Return [X, Y] of the center of cell containing provided text 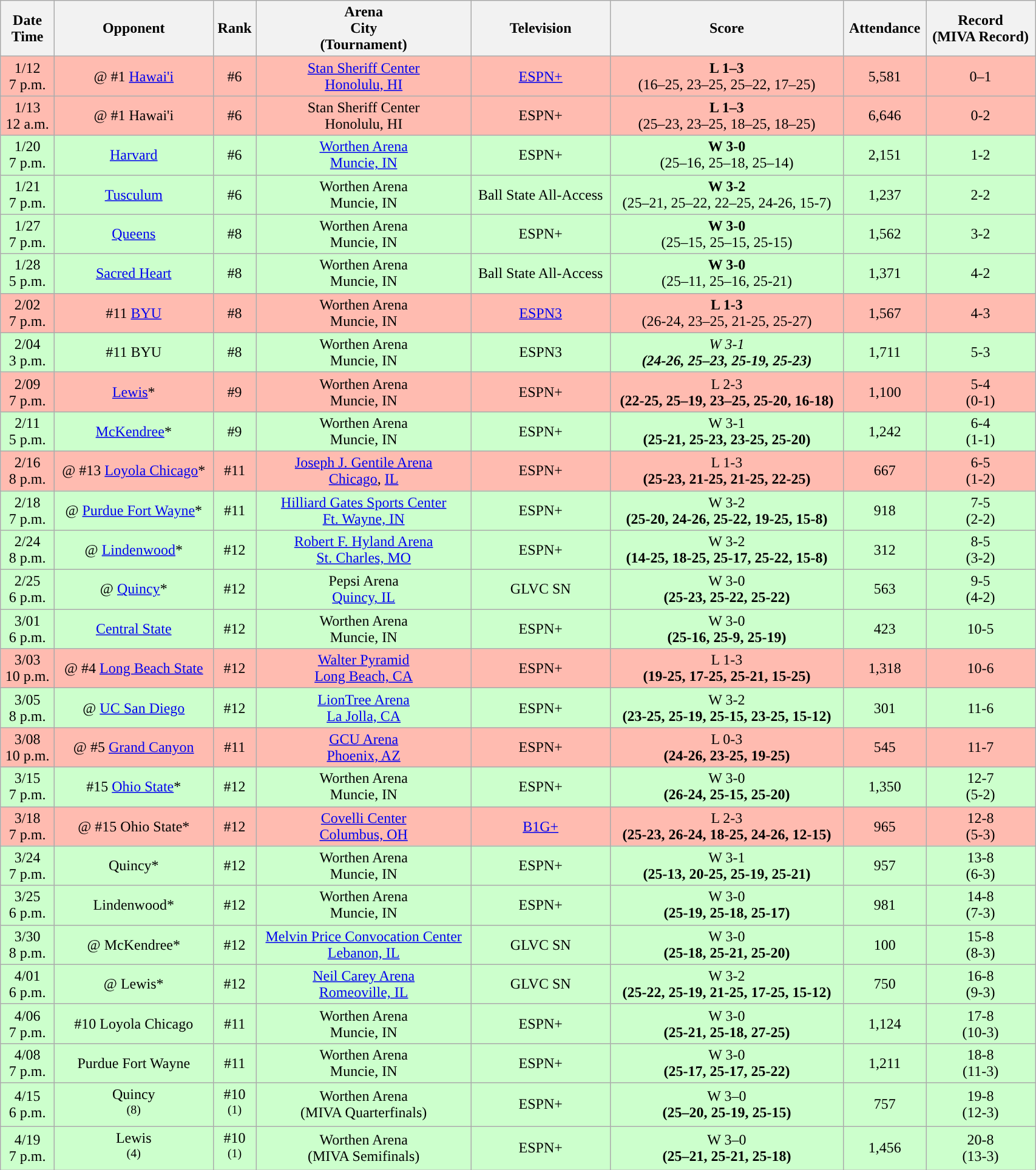
757 [885, 1104]
Sacred Heart [134, 273]
W 3-2(14-25, 18-25, 25-17, 25-22, 15-8) [726, 550]
2/115 p.m. [28, 431]
2/027 p.m. [28, 313]
B1G+ [540, 827]
3-2 [981, 234]
L 2-3(22-25, 25–19, 23–25, 25-20, 16-18) [726, 392]
4-2 [981, 273]
7-5(2-2) [981, 510]
Opponent [134, 29]
19-8 (12-3) [981, 1104]
Worthen Arena(MIVA Semifinals) [364, 1148]
4/156 p.m. [28, 1104]
Tusculum [134, 194]
301 [885, 708]
Robert F. Hyland ArenaSt. Charles, MO [364, 550]
20-8 (13-3) [981, 1148]
@ #4 Long Beach State [134, 669]
2/248 p.m. [28, 550]
1,371 [885, 273]
1,711 [885, 352]
Lewis* [134, 392]
1,350 [885, 786]
1,211 [885, 1063]
@ Lewis* [134, 984]
4/016 p.m. [28, 984]
3/187 p.m. [28, 827]
Covelli CenterColumbus, OH [364, 827]
981 [885, 905]
667 [885, 471]
@ McKendree* [134, 944]
@ #5 Grand Canyon [134, 748]
3/256 p.m. [28, 905]
3/058 p.m. [28, 708]
3/247 p.m. [28, 865]
W 3-0 (25–16, 25–18, 25–14) [726, 155]
W 3-1(25-13, 20-25, 25-19, 25-21) [726, 865]
McKendree* [134, 431]
5-4(0-1) [981, 392]
6-4(1-1) [981, 431]
W 3-2(25-22, 25-19, 21-25, 17-25, 15-12) [726, 984]
W 3-0 (25–15, 25–15, 25-15) [726, 234]
0-2 [981, 115]
563 [885, 590]
@ #13 Loyola Chicago* [134, 471]
@ Purdue Fort Wayne* [134, 510]
1,562 [885, 234]
3/157 p.m. [28, 786]
Lewis (4) [134, 1148]
ArenaCity(Tournament) [364, 29]
L 2-3(25-23, 26-24, 18-25, 24-26, 12-15) [726, 827]
545 [885, 748]
2/168 p.m. [28, 471]
W 3-0 (25–11, 25–16, 25-21) [726, 273]
Record(MIVA Record) [981, 29]
2/187 p.m. [28, 510]
W 3-2(23-25, 25-19, 25-15, 23-25, 15-12) [726, 708]
Lindenwood* [134, 905]
DateTime [28, 29]
W 3-1 (24-26, 25–23, 25-19, 25-23) [726, 352]
918 [885, 510]
10-5 [981, 629]
12-8(5-3) [981, 827]
11-7 [981, 748]
1/277 p.m. [28, 234]
Queens [134, 234]
Quincy (8) [134, 1104]
Pepsi ArenaQuincy, IL [364, 590]
Score [726, 29]
423 [885, 629]
LionTree ArenaLa Jolla, CA [364, 708]
W 3-1(25-21, 25-23, 23-25, 25-20) [726, 431]
L 1-3(19-25, 17-25, 25-21, 15-25) [726, 669]
5,581 [885, 76]
14-8(7-3) [981, 905]
1,242 [885, 431]
1,124 [885, 1023]
W 3-0(25-19, 25-18, 25-17) [726, 905]
965 [885, 827]
L 1-3 (26-24, 23–25, 21-25, 25-27) [726, 313]
@ Lindenwood* [134, 550]
12-7(5-2) [981, 786]
0–1 [981, 76]
Hilliard Gates Sports CenterFt. Wayne, IN [364, 510]
GCU ArenaPhoenix, AZ [364, 748]
Worthen Arena(MIVA Quarterfinals) [364, 1104]
L 1–3 (25–23, 23–25, 18–25, 18–25) [726, 115]
750 [885, 984]
1-2 [981, 155]
Melvin Price Convocation CenterLebanon, IL [364, 944]
16-8(9-3) [981, 984]
5-3 [981, 352]
1,100 [885, 392]
18-8(11-3) [981, 1063]
W 3-0(25-17, 25-17, 25-22) [726, 1063]
6,646 [885, 115]
17-8(10-3) [981, 1023]
Television [540, 29]
3/0310 p.m. [28, 669]
2,151 [885, 155]
8-5(3-2) [981, 550]
W 3-0(25-21, 25-18, 27-25) [726, 1023]
W 3-0(25-23, 25-22, 25-22) [726, 590]
Central State [134, 629]
@ #15 Ohio State* [134, 827]
W 3–0(25–21, 25-21, 25-18) [726, 1148]
W 3-2 (25–21, 25–22, 22–25, 24-26, 15-7) [726, 194]
4/067 p.m. [28, 1023]
1,567 [885, 313]
2/256 p.m. [28, 590]
#10 Loyola Chicago [134, 1023]
W 3–0(25–20, 25-19, 25-15) [726, 1104]
W 3-0(26-24, 25-15, 25-20) [726, 786]
1/217 p.m. [28, 194]
15-8(8-3) [981, 944]
1,456 [885, 1148]
Neil Carey ArenaRomeoville, IL [364, 984]
312 [885, 550]
1/127 p.m. [28, 76]
957 [885, 865]
1,237 [885, 194]
L 1–3 (16–25, 23–25, 25–22, 17–25) [726, 76]
#15 Ohio State* [134, 786]
1/1312 a.m. [28, 115]
4-3 [981, 313]
3/0810 p.m. [28, 748]
2/097 p.m. [28, 392]
@ Quincy* [134, 590]
L 1-3(25-23, 21-25, 21-25, 22-25) [726, 471]
9-5(4-2) [981, 590]
4/197 p.m. [28, 1148]
10-6 [981, 669]
W 3-2(25-20, 24-26, 25-22, 19-25, 15-8) [726, 510]
1,318 [885, 669]
100 [885, 944]
W 3-0(25-16, 25-9, 25-19) [726, 629]
2/043 p.m. [28, 352]
1/207 p.m. [28, 155]
Joseph J. Gentile ArenaChicago, IL [364, 471]
3/308 p.m. [28, 944]
4/087 p.m. [28, 1063]
6-5(1-2) [981, 471]
Rank [234, 29]
Harvard [134, 155]
11-6 [981, 708]
2-2 [981, 194]
Walter PyramidLong Beach, CA [364, 669]
@ UC San Diego [134, 708]
1/285 p.m. [28, 273]
13-8(6-3) [981, 865]
Attendance [885, 29]
L 0-3(24-26, 23-25, 19-25) [726, 748]
W 3-0(25-18, 25-21, 25-20) [726, 944]
Quincy* [134, 865]
Purdue Fort Wayne [134, 1063]
3/016 p.m. [28, 629]
